Provide the (X, Y) coordinate of the cell's center where the given text is located.  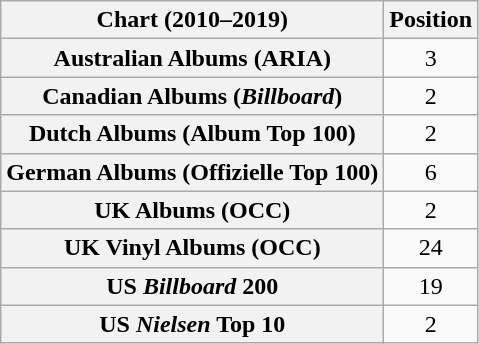
3 (431, 58)
6 (431, 172)
24 (431, 248)
Canadian Albums (Billboard) (192, 96)
Position (431, 20)
UK Albums (OCC) (192, 210)
Australian Albums (ARIA) (192, 58)
US Nielsen Top 10 (192, 324)
German Albums (Offizielle Top 100) (192, 172)
19 (431, 286)
Dutch Albums (Album Top 100) (192, 134)
UK Vinyl Albums (OCC) (192, 248)
US Billboard 200 (192, 286)
Chart (2010–2019) (192, 20)
